Return the (X, Y) coordinate for the center point of the cell that contains the specified text.  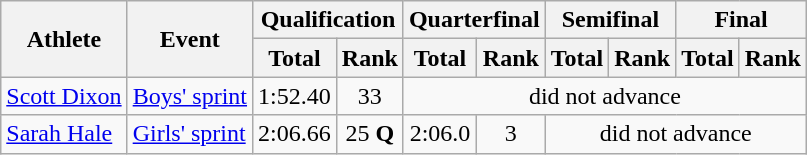
2:06.0 (440, 134)
Scott Dixon (64, 96)
25 Q (370, 134)
Sarah Hale (64, 134)
Boys' sprint (190, 96)
Final (742, 20)
Event (190, 39)
3 (511, 134)
Girls' sprint (190, 134)
33 (370, 96)
1:52.40 (295, 96)
Quarterfinal (474, 20)
Athlete (64, 39)
Qualification (328, 20)
Semifinal (610, 20)
2:06.66 (295, 134)
